Find where the given text appears and provide that cell's center as [x, y] coordinate. 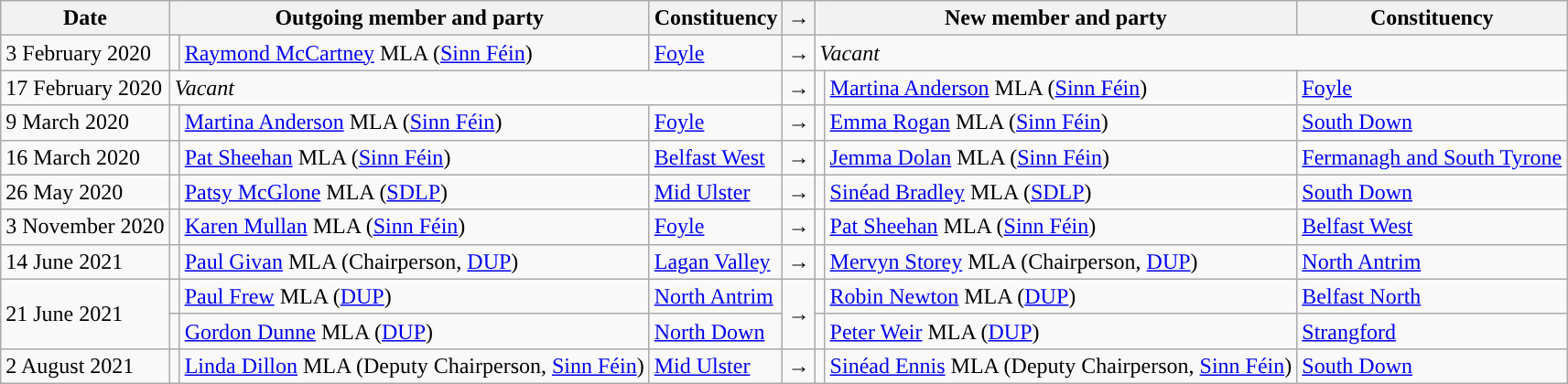
Date [85, 18]
9 March 2020 [85, 123]
3 November 2020 [85, 227]
Mervyn Storey MLA (Chairperson, DUP) [1061, 261]
3 February 2020 [85, 53]
Peter Weir MLA (DUP) [1061, 331]
14 June 2021 [85, 261]
Patsy McGlone MLA (SDLP) [414, 192]
Gordon Dunne MLA (DUP) [414, 331]
17 February 2020 [85, 88]
26 May 2020 [85, 192]
Lagan Valley [716, 261]
16 March 2020 [85, 157]
Raymond McCartney MLA (Sinn Féin) [414, 53]
2 August 2021 [85, 366]
21 June 2021 [85, 314]
Emma Rogan MLA (Sinn Féin) [1061, 123]
Strangford [1432, 331]
Paul Givan MLA (Chairperson, DUP) [414, 261]
Jemma Dolan MLA (Sinn Féin) [1061, 157]
Belfast North [1432, 296]
North Down [716, 331]
Robin Newton MLA (DUP) [1061, 296]
Karen Mullan MLA (Sinn Féin) [414, 227]
Paul Frew MLA (DUP) [414, 296]
New member and party [1056, 18]
Sinéad Bradley MLA (SDLP) [1061, 192]
Sinéad Ennis MLA (Deputy Chairperson, Sinn Féin) [1061, 366]
Fermanagh and South Tyrone [1432, 157]
Linda Dillon MLA (Deputy Chairperson, Sinn Féin) [414, 366]
Outgoing member and party [409, 18]
